Find where the given text appears and provide that cell's center as [X, Y] coordinate. 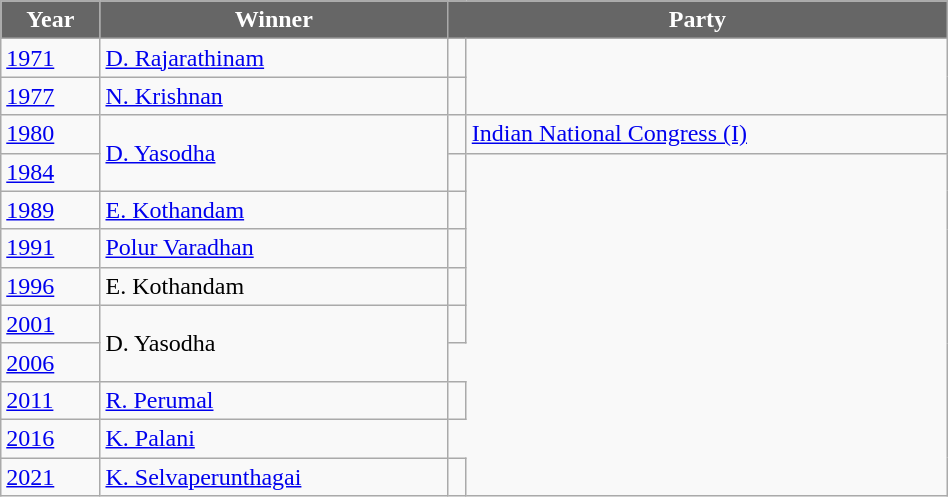
2001 [50, 324]
R. Perumal [274, 400]
1971 [50, 58]
K. Selvaperunthagai [274, 477]
2021 [50, 477]
N. Krishnan [274, 96]
Polur Varadhan [274, 248]
Year [50, 20]
2011 [50, 400]
D. Rajarathinam [274, 58]
1991 [50, 248]
2016 [50, 438]
1996 [50, 286]
K. Palani [274, 438]
1977 [50, 96]
1984 [50, 172]
Party [698, 20]
1980 [50, 134]
Winner [274, 20]
1989 [50, 210]
Indian National Congress (I) [706, 134]
2006 [50, 362]
